Scan for the cell matching the given text and deliver its (X, Y) coordinate at center. 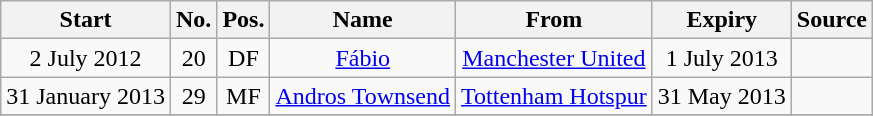
Tottenham Hotspur (554, 96)
31 May 2013 (722, 96)
Fábio (363, 58)
1 July 2013 (722, 58)
Name (363, 20)
Start (86, 20)
20 (193, 58)
29 (193, 96)
MF (244, 96)
DF (244, 58)
No. (193, 20)
Source (832, 20)
2 July 2012 (86, 58)
From (554, 20)
Manchester United (554, 58)
Pos. (244, 20)
Andros Townsend (363, 96)
31 January 2013 (86, 96)
Expiry (722, 20)
